Detect which cell encompasses the target text, then output its (x, y) center coordinate. 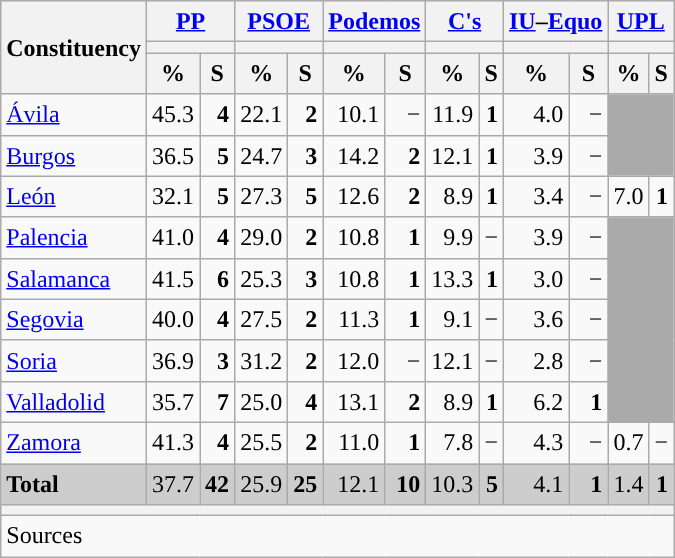
25 (306, 484)
42 (218, 484)
11.3 (354, 320)
3.4 (536, 196)
31.2 (262, 360)
32.1 (172, 196)
Valladolid (74, 402)
35.7 (172, 402)
36.9 (172, 360)
UPL (641, 22)
29.0 (262, 238)
7 (218, 402)
Segovia (74, 320)
Palencia (74, 238)
7.0 (628, 196)
37.7 (172, 484)
14.2 (354, 156)
IU–Equo (555, 22)
Podemos (374, 22)
0.7 (628, 442)
Zamora (74, 442)
10 (406, 484)
24.7 (262, 156)
2.8 (536, 360)
36.5 (172, 156)
45.3 (172, 114)
PP (190, 22)
Burgos (74, 156)
11.9 (452, 114)
12.0 (354, 360)
27.5 (262, 320)
25.9 (262, 484)
Salamanca (74, 278)
11.0 (354, 442)
4.3 (536, 442)
Total (74, 484)
10.1 (354, 114)
1.4 (628, 484)
25.0 (262, 402)
27.3 (262, 196)
7.8 (452, 442)
25.5 (262, 442)
22.1 (262, 114)
41.3 (172, 442)
25.3 (262, 278)
4.0 (536, 114)
9.9 (452, 238)
Sources (338, 536)
PSOE (279, 22)
6 (218, 278)
41.0 (172, 238)
3.0 (536, 278)
13.3 (452, 278)
4.1 (536, 484)
C's (465, 22)
13.1 (354, 402)
6.2 (536, 402)
3.6 (536, 320)
Constituency (74, 48)
León (74, 196)
Ávila (74, 114)
10.3 (452, 484)
40.0 (172, 320)
41.5 (172, 278)
9.1 (452, 320)
Soria (74, 360)
12.6 (354, 196)
